Pinpoint the cell where the given text exists, returning its [x, y] midpoint coordinate. 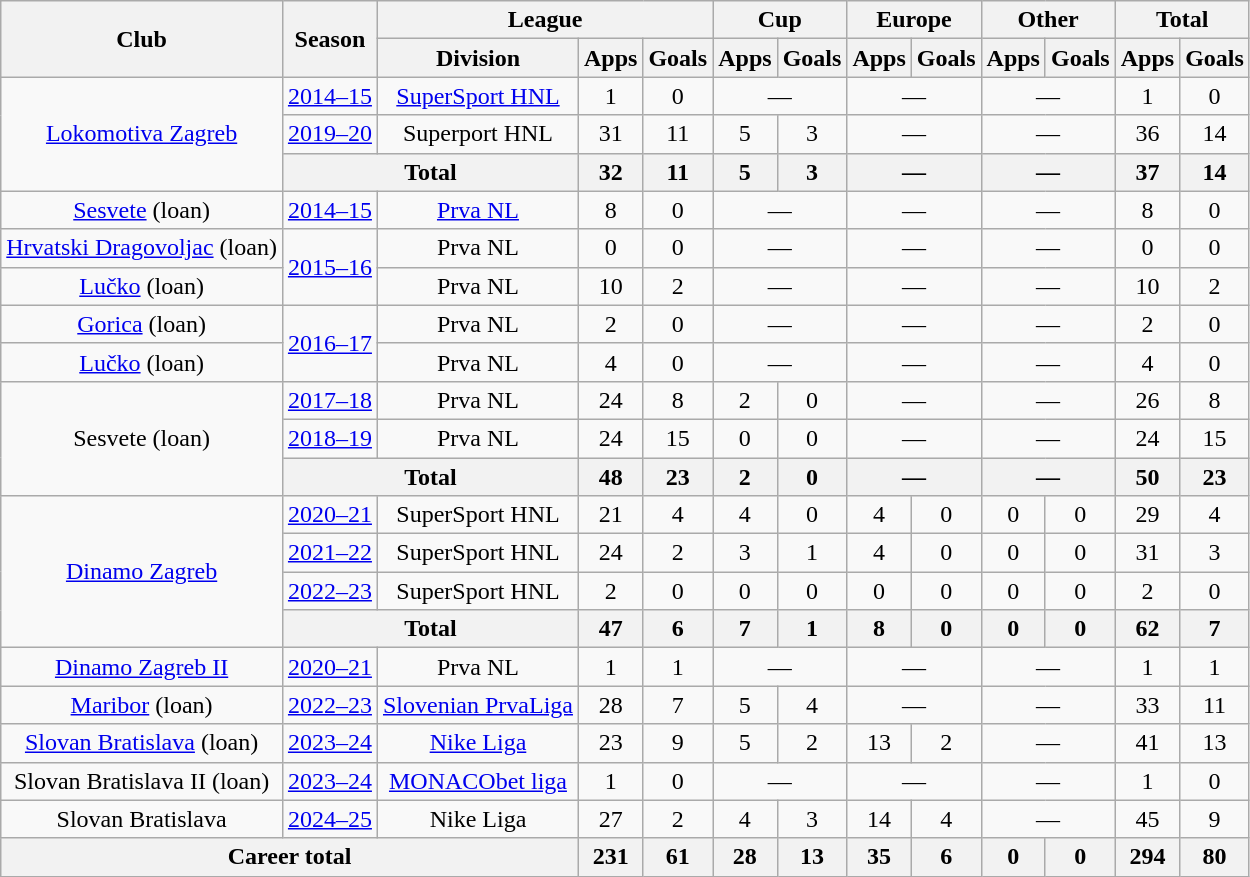
2021–22 [330, 553]
2019–20 [330, 134]
Season [330, 39]
Hrvatski Dragovoljac (loan) [142, 248]
80 [1215, 857]
Europe [914, 20]
62 [1147, 629]
Gorica (loan) [142, 324]
Lokomotiva Zagreb [142, 134]
Slovan Bratislava [142, 819]
Slovan Bratislava II (loan) [142, 781]
MONACObet liga [478, 781]
Dinamo Zagreb [142, 572]
Slovan Bratislava (loan) [142, 743]
33 [1147, 705]
2017–18 [330, 400]
Career total [290, 857]
Club [142, 39]
27 [610, 819]
League [544, 20]
2018–19 [330, 438]
26 [1147, 400]
2015–16 [330, 267]
Superport HNL [478, 134]
29 [1147, 515]
Dinamo Zagreb II [142, 667]
50 [1147, 477]
61 [678, 857]
35 [879, 857]
Maribor (loan) [142, 705]
Slovenian PrvaLiga [478, 705]
37 [1147, 172]
36 [1147, 134]
2016–17 [330, 343]
47 [610, 629]
Other [1048, 20]
32 [610, 172]
294 [1147, 857]
48 [610, 477]
41 [1147, 743]
Division [478, 58]
Cup [780, 20]
45 [1147, 819]
21 [610, 515]
231 [610, 857]
2024–25 [330, 819]
